Pinpoint the cell where the given text exists, returning its (x, y) midpoint coordinate. 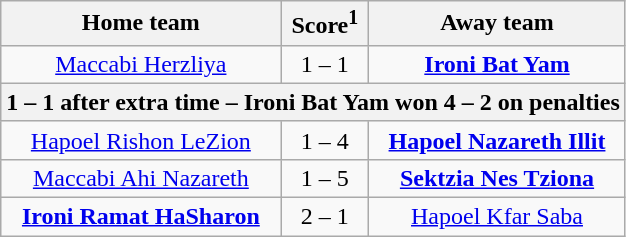
2 – 1 (325, 217)
Maccabi Herzliya (141, 64)
Maccabi Ahi Nazareth (141, 178)
Sektzia Nes Tziona (498, 178)
1 – 1 after extra time – Ironi Bat Yam won 4 – 2 on penalties (314, 102)
Ironi Bat Yam (498, 64)
Hapoel Nazareth Illit (498, 140)
1 – 5 (325, 178)
Away team (498, 24)
Score1 (325, 24)
1 – 4 (325, 140)
Home team (141, 24)
Hapoel Rishon LeZion (141, 140)
Hapoel Kfar Saba (498, 217)
Ironi Ramat HaSharon (141, 217)
1 – 1 (325, 64)
